Search for the cell housing the specified text and yield its (x, y) center coordinate. 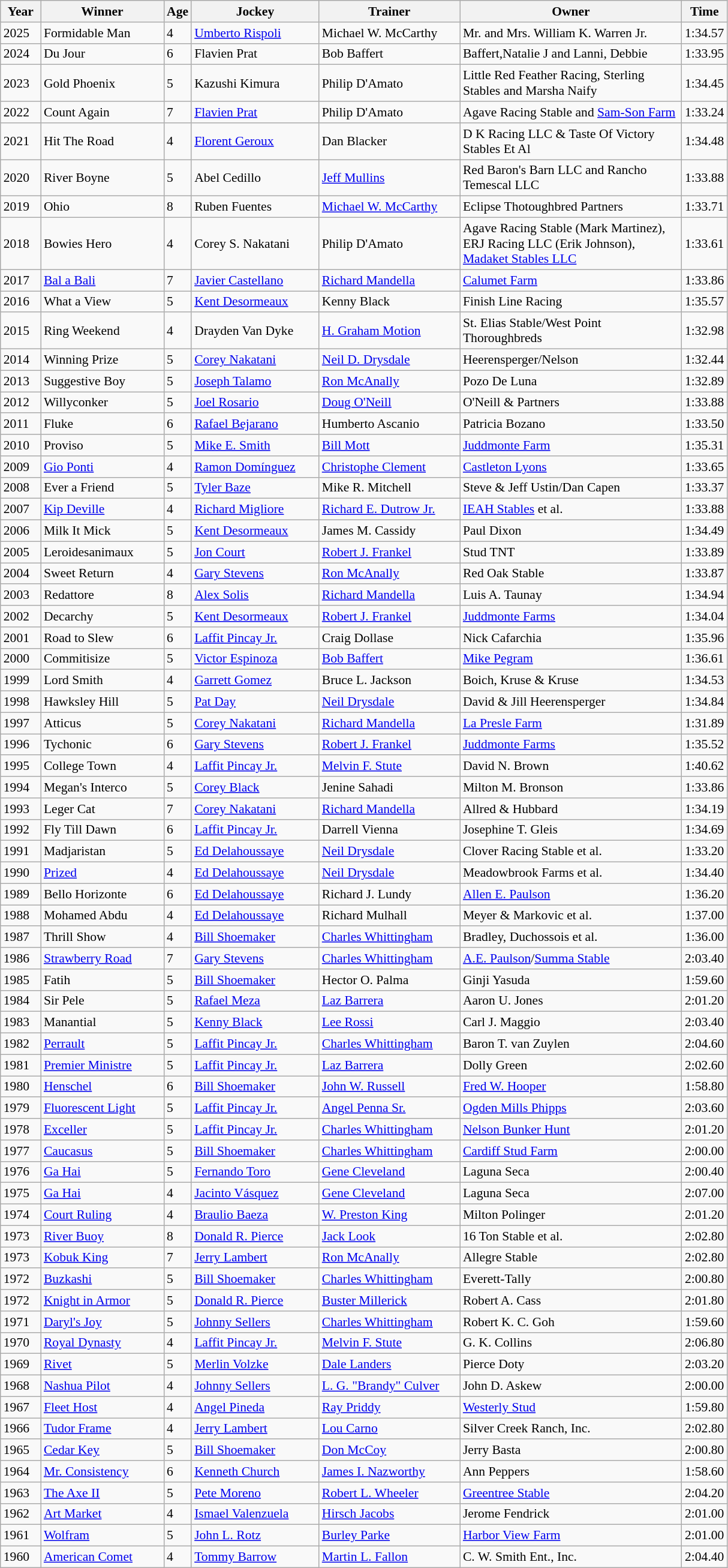
Commitisize (102, 659)
Fatih (102, 980)
Fernando Toro (255, 1172)
1961 (20, 1536)
Alex Solis (255, 595)
1:33.71 (704, 207)
Premier Ministre (102, 1065)
Patricia Bozano (571, 424)
Red Oak Stable (571, 574)
1985 (20, 980)
1:33.65 (704, 467)
Suggestive Boy (102, 381)
2019 (20, 207)
River Boyne (102, 178)
Lee Rossi (390, 1023)
Strawberry Road (102, 958)
River Buoy (102, 1236)
Little Red Feather Racing, Sterling Stables and Marsha Naify (571, 83)
1996 (20, 745)
Exceller (102, 1129)
Kazushi Kimura (255, 83)
Jacinto Vásquez (255, 1194)
Meadowbrook Farms et al. (571, 873)
Bal a Bali (102, 280)
1981 (20, 1065)
Jockey (255, 11)
1970 (20, 1343)
1:34.53 (704, 680)
Angel Penna Sr. (390, 1108)
1992 (20, 830)
Jeff Mullins (390, 178)
2:00.40 (704, 1172)
Pozo De Luna (571, 381)
1:37.00 (704, 916)
W. Preston King (390, 1215)
Sir Pele (102, 1001)
Leger Cat (102, 809)
Ever a Friend (102, 488)
1983 (20, 1023)
Humberto Ascanio (390, 424)
Boich, Kruse & Kruse (571, 680)
1:31.89 (704, 723)
1:33.24 (704, 112)
Tyler Baze (255, 488)
1:59.80 (704, 1407)
Mr. Consistency (102, 1471)
1:32.89 (704, 381)
Redattore (102, 595)
Mike Pegram (571, 659)
Richard J. Lundy (390, 894)
1:33.50 (704, 424)
2008 (20, 488)
Tommy Barrow (255, 1557)
Clover Racing Stable et al. (571, 852)
2:07.00 (704, 1194)
Don McCoy (390, 1450)
American Comet (102, 1557)
Merlin Volzke (255, 1365)
1971 (20, 1322)
Robert L. Wheeler (390, 1493)
Dale Landers (390, 1365)
Proviso (102, 445)
Pierce Doty (571, 1365)
2003 (20, 595)
Umberto Rispoli (255, 33)
1978 (20, 1129)
Nick Cafarchia (571, 638)
2:06.80 (704, 1343)
Angel Pineda (255, 1407)
1974 (20, 1215)
1:34.57 (704, 33)
1986 (20, 958)
1984 (20, 1001)
2:03.20 (704, 1365)
Art Market (102, 1514)
1964 (20, 1471)
1987 (20, 937)
Lou Carno (390, 1429)
2022 (20, 112)
Hawksley Hill (102, 702)
Westerly Stud (571, 1407)
Meyer & Markovic et al. (571, 916)
Braulio Baeza (255, 1215)
Castleton Lyons (571, 467)
1962 (20, 1514)
Daryl's Joy (102, 1322)
1999 (20, 680)
Lord Smith (102, 680)
Ginji Yasuda (571, 980)
16 Ton Stable et al. (571, 1236)
Robert K. C. Goh (571, 1322)
Calumet Farm (571, 280)
1:34.69 (704, 830)
1988 (20, 916)
1:34.40 (704, 873)
Gold Phoenix (102, 83)
Doug O'Neill (390, 403)
2010 (20, 445)
2006 (20, 531)
Prized (102, 873)
Ismael Valenzuela (255, 1514)
Steve & Jeff Ustin/Dan Capen (571, 488)
Allred & Hubbard (571, 809)
St. Elias Stable/West Point Thoroughbreds (571, 331)
Silver Creek Ranch, Inc. (571, 1429)
Greentree Stable (571, 1493)
Buster Millerick (390, 1300)
2:04.20 (704, 1493)
Carl J. Maggio (571, 1023)
Fluorescent Light (102, 1108)
1998 (20, 702)
Mohamed Abdu (102, 916)
2001 (20, 638)
Year (20, 11)
Heerensperger/Nelson (571, 360)
Thrill Show (102, 937)
1991 (20, 852)
Road to Slew (102, 638)
2005 (20, 552)
1:40.62 (704, 766)
1963 (20, 1493)
1:34.48 (704, 142)
Knight in Armor (102, 1300)
Jack Look (390, 1236)
2017 (20, 280)
Joseph Talamo (255, 381)
1:34.49 (704, 531)
2016 (20, 302)
Tychonic (102, 745)
Paul Dixon (571, 531)
Baffert,Natalie J and Lanni, Debbie (571, 54)
2:01.80 (704, 1300)
Richard Migliore (255, 509)
Hector O. Palma (390, 980)
Willyconker (102, 403)
Age (178, 11)
Josephine T. Gleis (571, 830)
1:34.84 (704, 702)
Corey S. Nakatani (255, 244)
Bello Horizonte (102, 894)
Finish Line Racing (571, 302)
1:35.52 (704, 745)
1:33.37 (704, 488)
Pat Day (255, 702)
1:32.44 (704, 360)
G. K. Collins (571, 1343)
Joel Rosario (255, 403)
Agave Racing Stable (Mark Martinez), ERJ Racing LLC (Erik Johnson), Madaket Stables LLC (571, 244)
John W. Russell (390, 1087)
1:33.87 (704, 574)
Agave Racing Stable and Sam-Son Farm (571, 112)
L. G. "Brandy" Culver (390, 1386)
1960 (20, 1557)
1:35.31 (704, 445)
Hirsch Jacobs (390, 1514)
Ohio (102, 207)
Florent Geroux (255, 142)
O'Neill & Partners (571, 403)
Luis A. Taunay (571, 595)
Victor Espinoza (255, 659)
Harbor View Farm (571, 1536)
1993 (20, 809)
Garrett Gomez (255, 680)
2:03.60 (704, 1108)
Javier Castellano (255, 280)
Time (704, 11)
College Town (102, 766)
Pete Moreno (255, 1493)
Jenine Sahadi (390, 787)
Jerry Basta (571, 1450)
Tudor Frame (102, 1429)
Bradley, Duchossois et al. (571, 937)
Milk It Mick (102, 531)
Owner (571, 11)
1967 (20, 1407)
1965 (20, 1450)
2014 (20, 360)
Allegre Stable (571, 1258)
2:04.40 (704, 1557)
Trainer (390, 11)
1:32.98 (704, 331)
Martin L. Fallon (390, 1557)
Decarchy (102, 616)
Nelson Bunker Hunt (571, 1129)
Ring Weekend (102, 331)
Ray Priddy (390, 1407)
Henschel (102, 1087)
Milton Polinger (571, 1215)
1:34.19 (704, 809)
La Presle Farm (571, 723)
Ruben Fuentes (255, 207)
Bowies Hero (102, 244)
Rivet (102, 1365)
1977 (20, 1151)
1980 (20, 1087)
Rafael Meza (255, 1001)
Du Jour (102, 54)
Ann Peppers (571, 1471)
Cardiff Stud Farm (571, 1151)
2020 (20, 178)
2024 (20, 54)
1989 (20, 894)
Fred W. Hooper (571, 1087)
Kenneth Church (255, 1471)
2011 (20, 424)
Sweet Return (102, 574)
D K Racing LLC & Taste Of Victory Stables Et Al (571, 142)
Eclipse Thotoughbred Partners (571, 207)
David N. Brown (571, 766)
1:36.61 (704, 659)
Kobuk King (102, 1258)
1:58.60 (704, 1471)
1:34.04 (704, 616)
1:35.57 (704, 302)
Baron T. van Zuylen (571, 1044)
John D. Askew (571, 1386)
2021 (20, 142)
Allen E. Paulson (571, 894)
David & Jill Heerensperger (571, 702)
A.E. Paulson/Summa Stable (571, 958)
1969 (20, 1365)
2012 (20, 403)
1:34.94 (704, 595)
Hit The Road (102, 142)
Richard Mulhall (390, 916)
What a View (102, 302)
Corey Black (255, 787)
Leroidesanimaux (102, 552)
Wolfram (102, 1536)
1:34.45 (704, 83)
Winning Prize (102, 360)
Cedar Key (102, 1450)
Caucasus (102, 1151)
1975 (20, 1194)
Nashua Pilot (102, 1386)
James M. Cassidy (390, 531)
Fly Till Dawn (102, 830)
Stud TNT (571, 552)
1968 (20, 1386)
Gio Ponti (102, 467)
Bill Mott (390, 445)
Kip Deville (102, 509)
Neil D. Drysdale (390, 360)
Christophe Clement (390, 467)
Buzkashi (102, 1279)
Robert A. Cass (571, 1300)
Milton M. Bronson (571, 787)
Richard E. Dutrow Jr. (390, 509)
1:33.89 (704, 552)
IEAH Stables et al. (571, 509)
Count Again (102, 112)
1:36.00 (704, 937)
Formidable Man (102, 33)
1997 (20, 723)
Court Ruling (102, 1215)
Burley Parke (390, 1536)
2000 (20, 659)
Megan's Interco (102, 787)
Mike E. Smith (255, 445)
Winner (102, 11)
Ogden Mills Phipps (571, 1108)
Craig Dollase (390, 638)
John L. Rotz (255, 1536)
Royal Dynasty (102, 1343)
Rafael Bejarano (255, 424)
1982 (20, 1044)
Mike R. Mitchell (390, 488)
1:58.80 (704, 1087)
1994 (20, 787)
2015 (20, 331)
2002 (20, 616)
Dan Blacker (390, 142)
Mr. and Mrs. William K. Warren Jr. (571, 33)
Perrault (102, 1044)
1:33.61 (704, 244)
1:33.20 (704, 852)
2009 (20, 467)
1:35.96 (704, 638)
1995 (20, 766)
Juddmonte Farm (571, 445)
Darrell Vienna (390, 830)
Madjaristan (102, 852)
2004 (20, 574)
Abel Cedillo (255, 178)
Bruce L. Jackson (390, 680)
Jon Court (255, 552)
The Axe II (102, 1493)
1966 (20, 1429)
Red Baron's Barn LLC and Rancho Temescal LLC (571, 178)
Ramon Domínguez (255, 467)
2007 (20, 509)
1979 (20, 1108)
Aaron U. Jones (571, 1001)
2018 (20, 244)
Dolly Green (571, 1065)
2:02.60 (704, 1065)
Fleet Host (102, 1407)
Atticus (102, 723)
James I. Nazworthy (390, 1471)
H. Graham Motion (390, 331)
1:36.20 (704, 894)
2023 (20, 83)
Manantial (102, 1023)
2:04.60 (704, 1044)
Jerome Fendrick (571, 1514)
1:33.95 (704, 54)
1976 (20, 1172)
1990 (20, 873)
2013 (20, 381)
Drayden Van Dyke (255, 331)
Everett-Tally (571, 1279)
C. W. Smith Ent., Inc. (571, 1557)
Fluke (102, 424)
2025 (20, 33)
